Scan for the cell matching the given text and deliver its [X, Y] coordinate at center. 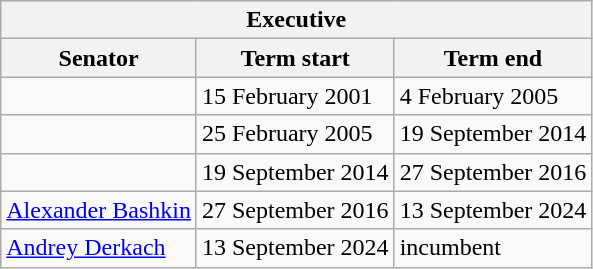
Senator [99, 58]
Andrey Derkach [99, 248]
incumbent [493, 248]
Executive [296, 20]
Term end [493, 58]
15 February 2001 [295, 96]
Alexander Bashkin [99, 210]
25 February 2005 [295, 134]
4 February 2005 [493, 96]
Term start [295, 58]
